Scan for the cell matching the given text and deliver its [X, Y] coordinate at center. 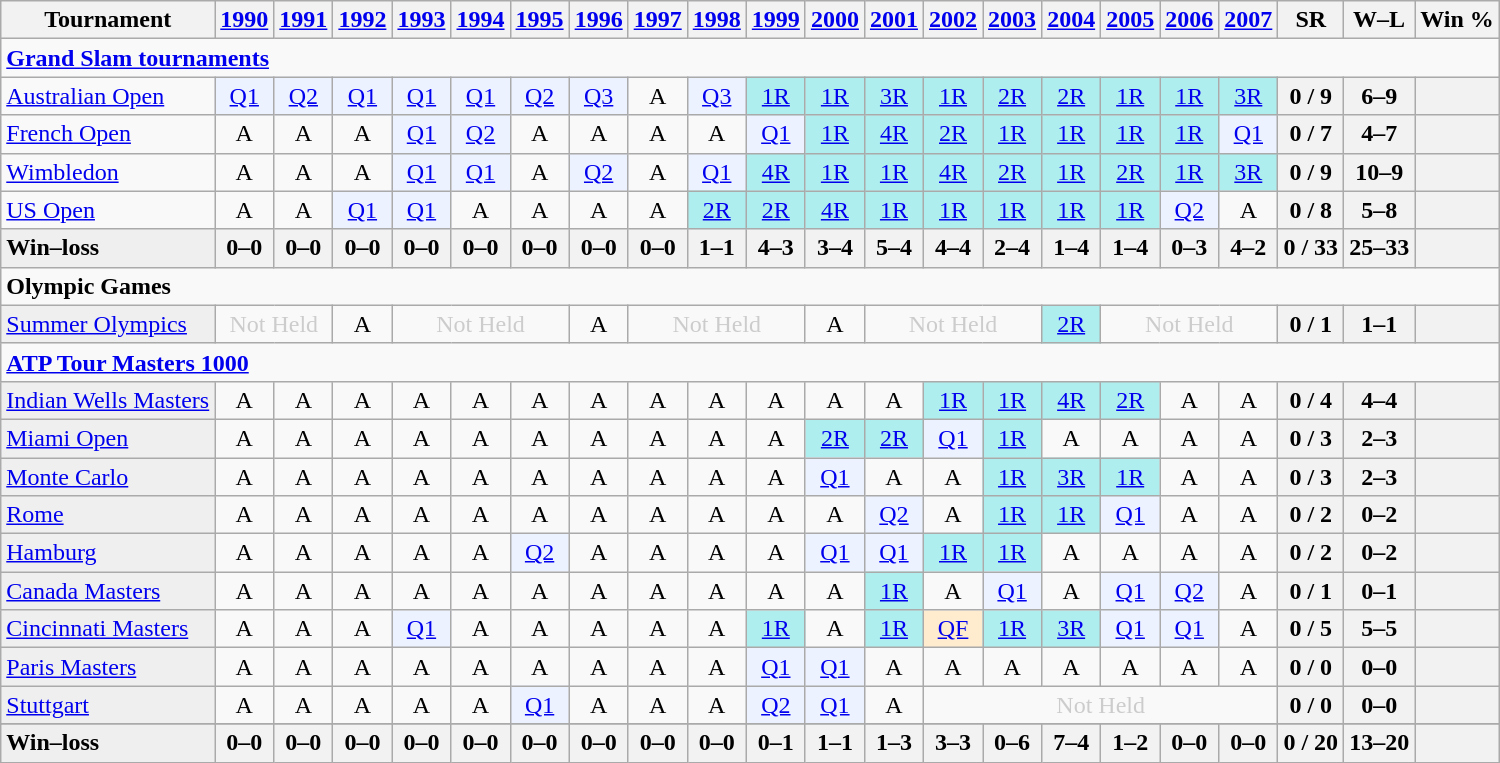
Rome [108, 515]
Hamburg [108, 553]
3–3 [952, 743]
10–9 [1380, 172]
Grand Slam tournaments [750, 58]
5–4 [894, 248]
Wimbledon [108, 172]
0–3 [1190, 248]
0 / 33 [1311, 248]
13–20 [1380, 743]
2007 [1248, 20]
Olympic Games [750, 286]
1994 [480, 20]
2000 [834, 20]
7–4 [1072, 743]
ATP Tour Masters 1000 [750, 362]
1996 [598, 20]
Indian Wells Masters [108, 400]
2–4 [1012, 248]
Monte Carlo [108, 477]
1992 [362, 20]
US Open [108, 210]
1999 [776, 20]
W–L [1380, 20]
SR [1311, 20]
2002 [952, 20]
QF [952, 629]
1–3 [894, 743]
5–8 [1380, 210]
25–33 [1380, 248]
0 / 7 [1311, 134]
Australian Open [108, 96]
0–6 [1012, 743]
4–2 [1248, 248]
6–9 [1380, 96]
1993 [422, 20]
1997 [658, 20]
Paris Masters [108, 667]
1998 [716, 20]
0 / 5 [1311, 629]
1–2 [1130, 743]
0 / 8 [1311, 210]
3–4 [834, 248]
0 / 4 [1311, 400]
Tournament [108, 20]
2004 [1072, 20]
1990 [244, 20]
2006 [1190, 20]
1995 [540, 20]
Summer Olympics [108, 324]
2003 [1012, 20]
4–3 [776, 248]
Stuttgart [108, 705]
0 / 20 [1311, 743]
French Open [108, 134]
4–7 [1380, 134]
1991 [304, 20]
Win % [1458, 20]
2001 [894, 20]
Cincinnati Masters [108, 629]
Canada Masters [108, 591]
Miami Open [108, 438]
2005 [1130, 20]
5–5 [1380, 629]
